Determine the [x, y] coordinate at the center of the cell enclosing the given text.  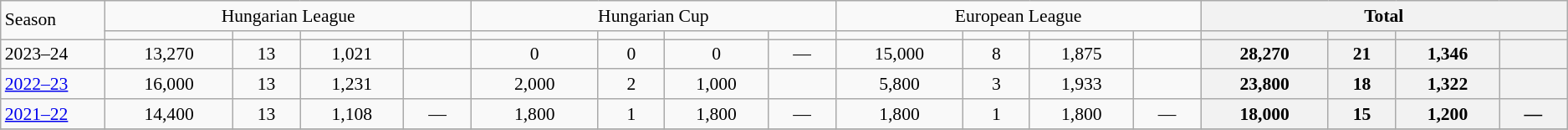
1,933 [1081, 85]
5,800 [899, 85]
2 [631, 85]
1,108 [352, 114]
23,800 [1264, 85]
18,000 [1264, 114]
European League [1019, 16]
2023–24 [54, 55]
Season [54, 20]
1,322 [1448, 85]
14,400 [169, 114]
1,875 [1081, 55]
21 [1361, 55]
2022–23 [54, 85]
Total [1384, 16]
15 [1361, 114]
3 [997, 85]
8 [997, 55]
18 [1361, 85]
16,000 [169, 85]
15,000 [899, 55]
Hungarian League [289, 16]
2021–22 [54, 114]
1,231 [352, 85]
Hungarian Cup [653, 16]
1,200 [1448, 114]
28,270 [1264, 55]
2,000 [534, 85]
1,000 [717, 85]
13,270 [169, 55]
1,346 [1448, 55]
1,021 [352, 55]
